Search for the cell housing the specified text and yield its (X, Y) center coordinate. 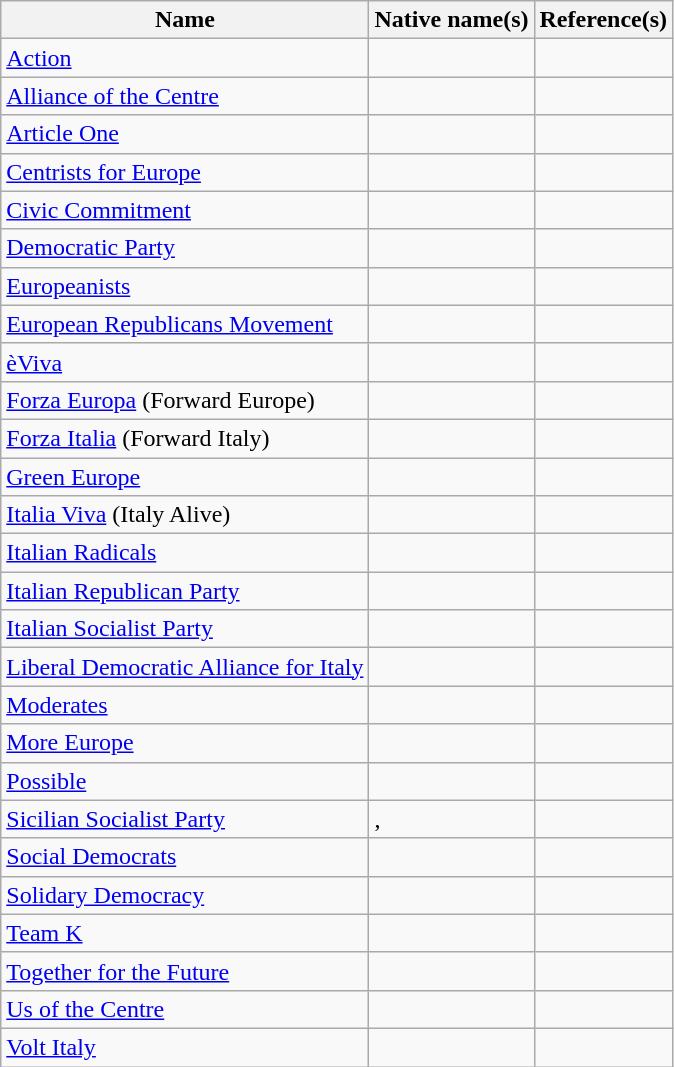
Together for the Future (185, 971)
Name (185, 20)
Green Europe (185, 477)
èViva (185, 362)
Democratic Party (185, 248)
Social Democrats (185, 857)
Europeanists (185, 286)
Italian Radicals (185, 553)
Possible (185, 781)
Solidary Democracy (185, 895)
Moderates (185, 705)
Action (185, 58)
Article One (185, 134)
Volt Italy (185, 1047)
Centrists for Europe (185, 172)
, (452, 819)
Sicilian Socialist Party (185, 819)
Team K (185, 933)
Civic Commitment (185, 210)
More Europe (185, 743)
Italian Republican Party (185, 591)
European Republicans Movement (185, 324)
Native name(s) (452, 20)
Alliance of the Centre (185, 96)
Forza Europa (Forward Europe) (185, 400)
Reference(s) (604, 20)
Italia Viva (Italy Alive) (185, 515)
Forza Italia (Forward Italy) (185, 438)
Us of the Centre (185, 1009)
Italian Socialist Party (185, 629)
Liberal Democratic Alliance for Italy (185, 667)
